From the cell containing the given text, extract its center point as (X, Y) coordinate. 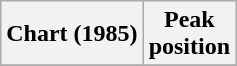
Peakposition (189, 34)
Chart (1985) (72, 34)
